Scan for the cell matching the given text and deliver its [X, Y] coordinate at center. 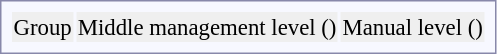
Group [42, 27]
Manual level () [412, 27]
Middle management level () [207, 27]
